Provide the [x, y] coordinate of the cell's center where the given text is located.  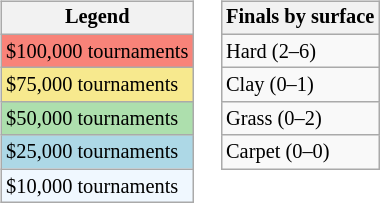
Carpet (0–0) [300, 152]
Clay (0–1) [300, 85]
Legend [97, 18]
Hard (2–6) [300, 51]
Grass (0–2) [300, 119]
$10,000 tournaments [97, 186]
Finals by surface [300, 18]
$50,000 tournaments [97, 119]
$100,000 tournaments [97, 51]
$25,000 tournaments [97, 152]
$75,000 tournaments [97, 85]
